Capture the cell that displays the provided text and extract its [X, Y] central coordinate. 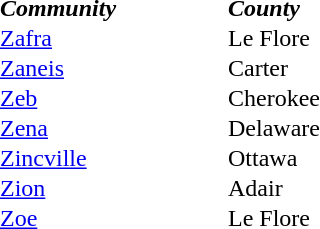
Zafra [112, 38]
Zaneis [112, 68]
Zion [112, 188]
Zena [112, 128]
Zeb [112, 98]
Zincville [112, 158]
